Determine the (x, y) coordinate at the center of the cell enclosing the given text.  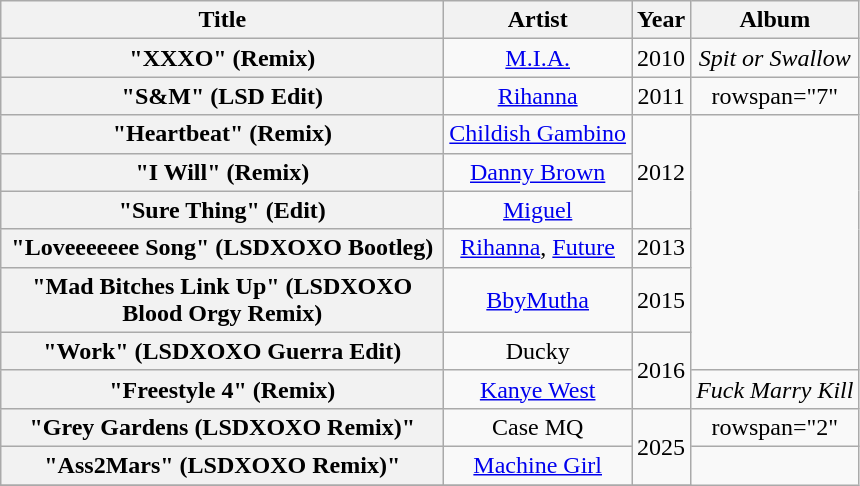
Artist (538, 20)
"Heartbeat" (Remix) (222, 134)
rowspan="7" (775, 96)
Title (222, 20)
Kanye West (538, 389)
"XXXO" (Remix) (222, 58)
"Freestyle 4" (Remix) (222, 389)
2010 (662, 58)
"S&M" (LSD Edit) (222, 96)
"Loveeeeeee Song" (LSDXOXO Bootleg) (222, 248)
Case MQ (538, 427)
Year (662, 20)
2025 (662, 446)
Machine Girl (538, 465)
Danny Brown (538, 172)
Ducky (538, 351)
Fuck Marry Kill (775, 389)
"Mad Bitches Link Up" (LSDXOXO Blood Orgy Remix) (222, 300)
rowspan="2" (775, 427)
"Ass2Mars" (LSDXOXO Remix)" (222, 465)
Rihanna (538, 96)
M.I.A. (538, 58)
2012 (662, 172)
Album (775, 20)
2016 (662, 370)
BbyMutha (538, 300)
"Grey Gardens (LSDXOXO Remix)" (222, 427)
Childish Gambino (538, 134)
2013 (662, 248)
2011 (662, 96)
"I Will" (Remix) (222, 172)
"Sure Thing" (Edit) (222, 210)
2015 (662, 300)
Rihanna, Future (538, 248)
Miguel (538, 210)
Spit or Swallow (775, 58)
"Work" (LSDXOXO Guerra Edit) (222, 351)
